Detect which cell encompasses the target text, then output its [X, Y] center coordinate. 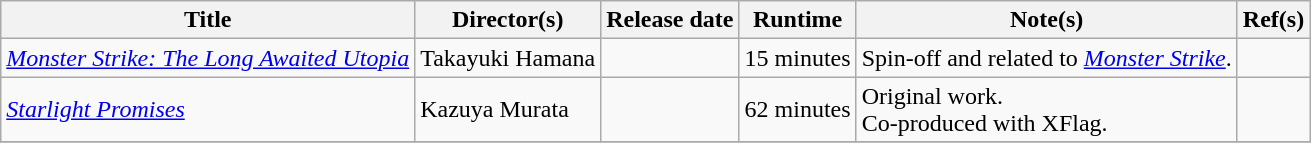
Title [208, 20]
Original work.Co-produced with XFlag. [1046, 110]
15 minutes [798, 58]
Release date [670, 20]
Ref(s) [1273, 20]
Monster Strike: The Long Awaited Utopia [208, 58]
62 minutes [798, 110]
Runtime [798, 20]
Starlight Promises [208, 110]
Director(s) [508, 20]
Takayuki Hamana [508, 58]
Note(s) [1046, 20]
Kazuya Murata [508, 110]
Spin-off and related to Monster Strike. [1046, 58]
